From the cell containing the given text, extract its center point as [x, y] coordinate. 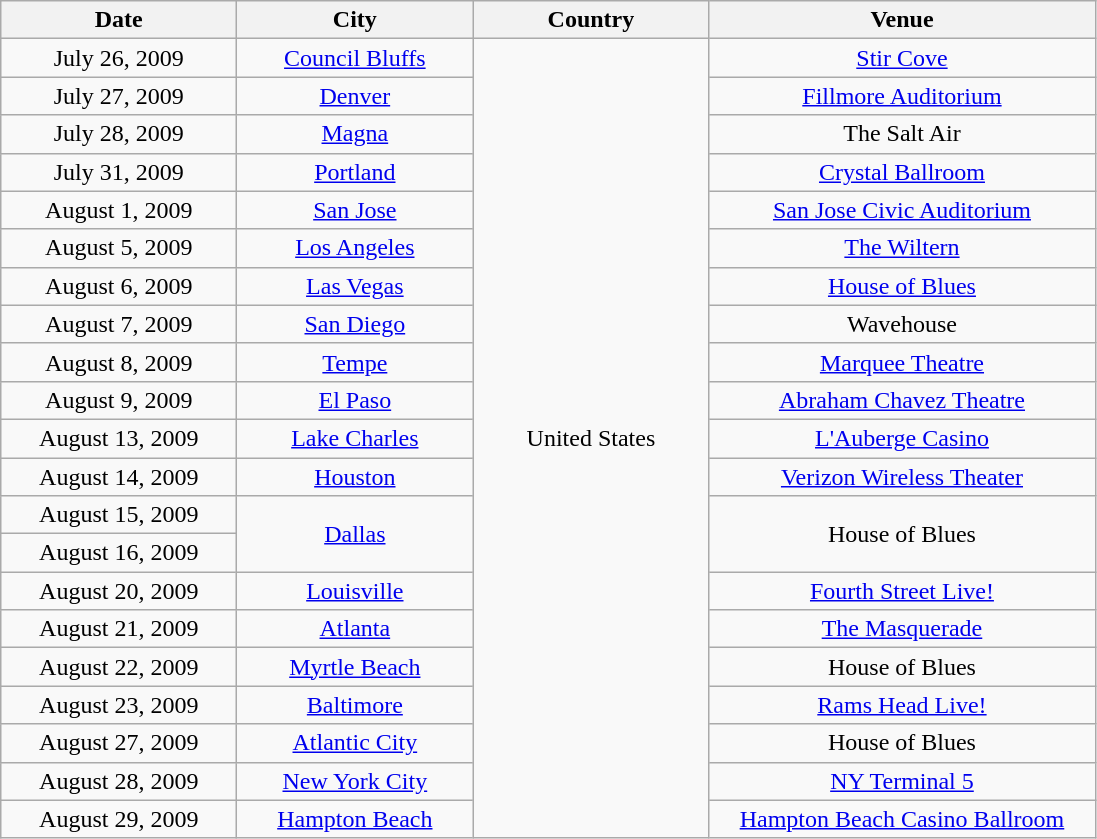
San Jose [355, 210]
Date [119, 20]
The Wiltern [902, 248]
Fourth Street Live! [902, 591]
Country [591, 20]
Baltimore [355, 705]
August 14, 2009 [119, 477]
Stir Cove [902, 58]
August 29, 2009 [119, 819]
August 28, 2009 [119, 781]
Atlantic City [355, 743]
August 6, 2009 [119, 286]
Verizon Wireless Theater [902, 477]
July 26, 2009 [119, 58]
August 20, 2009 [119, 591]
August 22, 2009 [119, 667]
Wavehouse [902, 324]
Louisville [355, 591]
August 9, 2009 [119, 400]
August 23, 2009 [119, 705]
Lake Charles [355, 438]
August 15, 2009 [119, 515]
San Diego [355, 324]
NY Terminal 5 [902, 781]
New York City [355, 781]
July 28, 2009 [119, 134]
L'Auberge Casino [902, 438]
Hampton Beach Casino Ballroom [902, 819]
Tempe [355, 362]
Houston [355, 477]
Council Bluffs [355, 58]
Las Vegas [355, 286]
Fillmore Auditorium [902, 96]
City [355, 20]
July 31, 2009 [119, 172]
El Paso [355, 400]
Atlanta [355, 629]
Crystal Ballroom [902, 172]
Rams Head Live! [902, 705]
August 1, 2009 [119, 210]
Venue [902, 20]
Abraham Chavez Theatre [902, 400]
San Jose Civic Auditorium [902, 210]
Los Angeles [355, 248]
Denver [355, 96]
Myrtle Beach [355, 667]
August 7, 2009 [119, 324]
August 13, 2009 [119, 438]
August 5, 2009 [119, 248]
August 8, 2009 [119, 362]
Dallas [355, 534]
Hampton Beach [355, 819]
July 27, 2009 [119, 96]
August 27, 2009 [119, 743]
Magna [355, 134]
August 21, 2009 [119, 629]
United States [591, 438]
August 16, 2009 [119, 553]
Portland [355, 172]
Marquee Theatre [902, 362]
The Salt Air [902, 134]
The Masquerade [902, 629]
